Scan for the cell matching the given text and deliver its [X, Y] coordinate at center. 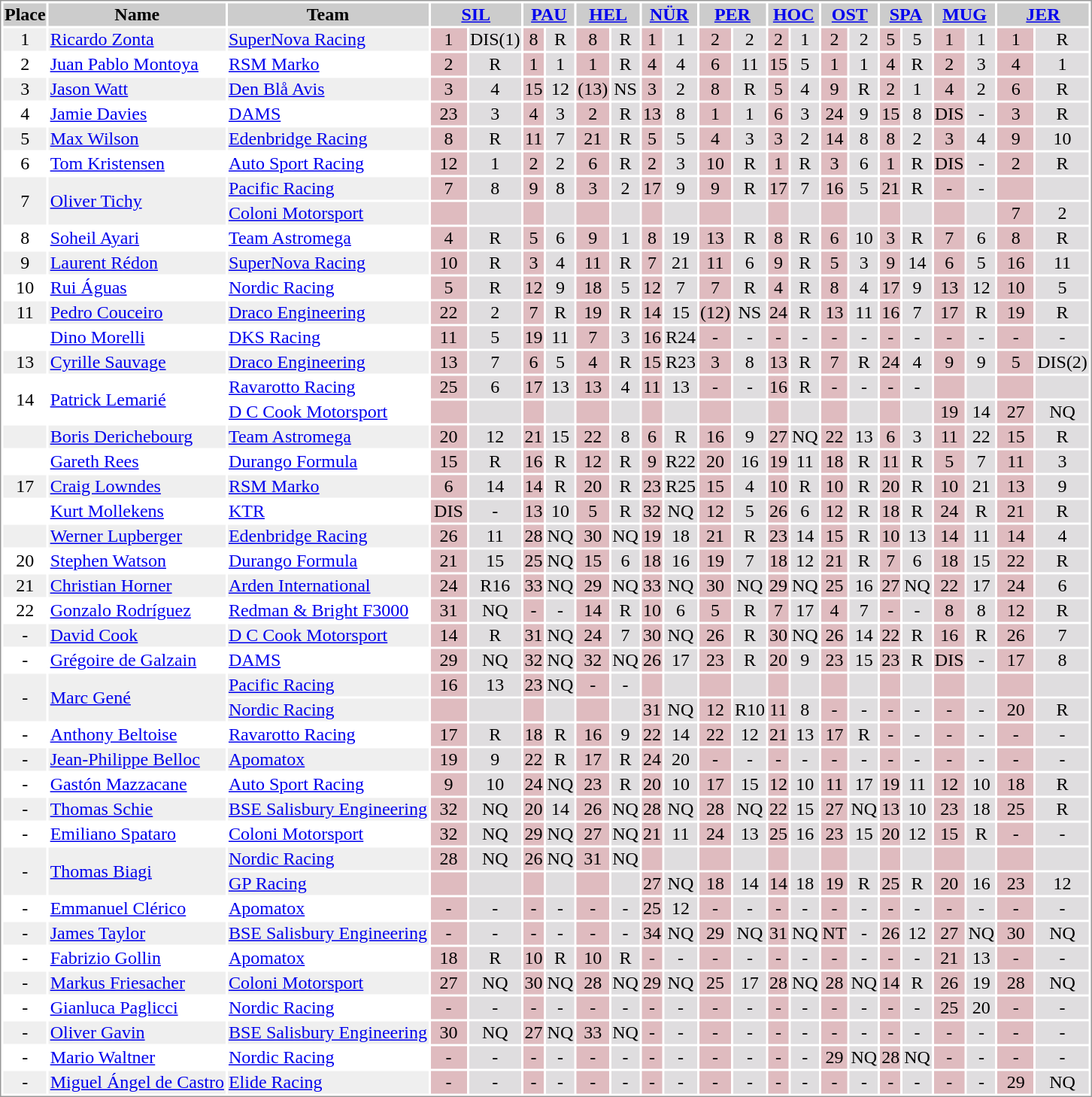
Anthony Beltoise [137, 735]
Oliver Gavin [137, 1033]
KTR [328, 511]
DIS(2) [1063, 362]
James Taylor [137, 934]
Pedro Couceiro [137, 312]
DIS(1) [495, 40]
MUG [964, 14]
Thomas Biagi [137, 871]
Dino Morelli [137, 338]
Grégoire de Galzain [137, 660]
HOC [793, 14]
Max Wilson [137, 139]
Place [25, 14]
Elide Racing [328, 1083]
R10 [749, 710]
Arden International [328, 586]
R22 [680, 461]
Gastón Mazzacane [137, 785]
Redman & Bright F3000 [328, 610]
Emmanuel Clérico [137, 908]
Gonzalo Rodríguez [137, 610]
Cyrille Sauvage [137, 362]
Ricardo Zonta [137, 40]
Miguel Ángel de Castro [137, 1083]
Emiliano Spataro [137, 834]
Kurt Mollekens [137, 511]
R25 [680, 487]
R16 [495, 586]
DKS Racing [328, 338]
Stephen Watson [137, 561]
(13) [593, 90]
Den Blå Avis [328, 90]
SIL [475, 14]
Soheil Ayari [137, 239]
R23 [680, 362]
HEL [608, 14]
Werner Lupberger [137, 536]
Patrick Lemarié [137, 400]
Jamie Davies [137, 114]
Markus Friesacher [137, 983]
PAU [549, 14]
R24 [680, 338]
Juan Pablo Montoya [137, 64]
Thomas Schie [137, 809]
Name [137, 14]
Christian Horner [137, 586]
34 [651, 934]
NT [835, 934]
Marc Gené [137, 698]
(12) [714, 312]
Gianluca Paglicci [137, 1007]
Fabrizio Gollin [137, 958]
Laurent Rédon [137, 263]
Jason Watt [137, 90]
Mario Waltner [137, 1057]
PER [733, 14]
Tom Kristensen [137, 163]
Oliver Tichy [137, 202]
Team [328, 14]
Jean-Philippe Belloc [137, 759]
Gareth Rees [137, 461]
SPA [906, 14]
David Cook [137, 636]
JER [1044, 14]
Craig Lowndes [137, 487]
NÜR [669, 14]
OST [850, 14]
Rui Águas [137, 288]
GP Racing [328, 884]
Boris Derichebourg [137, 437]
